Return [x, y] of the center of cell containing provided text 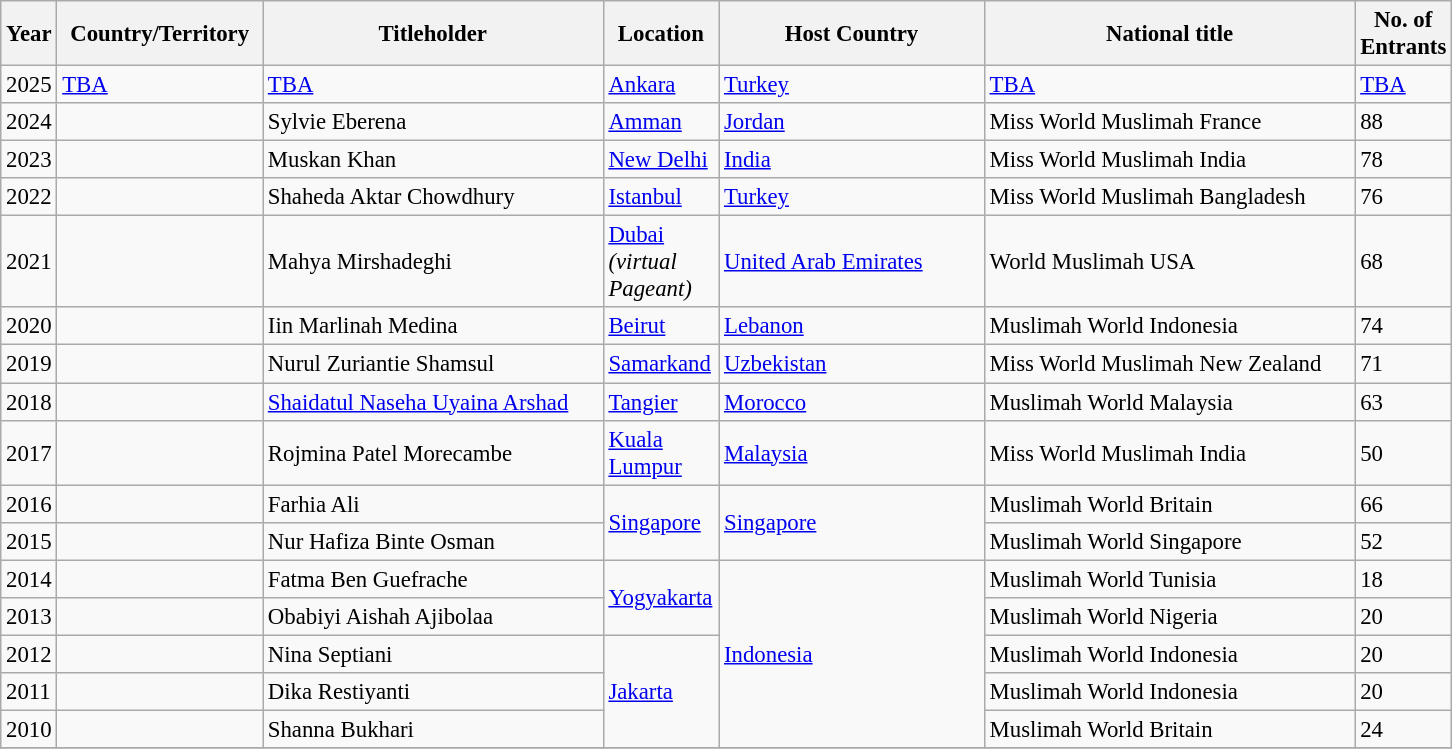
Dubai (virtual Pageant) [661, 262]
Ankara [661, 85]
74 [1404, 327]
88 [1404, 122]
India [852, 160]
Uzbekistan [852, 364]
2019 [29, 364]
2017 [29, 452]
Muslimah World Singapore [1170, 541]
50 [1404, 452]
Istanbul [661, 197]
2015 [29, 541]
Kuala Lumpur [661, 452]
World Muslimah USA [1170, 262]
2024 [29, 122]
Indonesia [852, 654]
Miss World Muslimah New Zealand [1170, 364]
Obabiyi Aishah Ajibolaa [432, 617]
Fatma Ben Guefrache [432, 579]
Country/Territory [160, 34]
Dika Restiyanti [432, 692]
Nina Septiani [432, 654]
52 [1404, 541]
Jordan [852, 122]
2018 [29, 402]
76 [1404, 197]
24 [1404, 729]
Miss World Muslimah France [1170, 122]
Location [661, 34]
Lebanon [852, 327]
Muslimah World Tunisia [1170, 579]
2014 [29, 579]
2010 [29, 729]
Shaheda Aktar Chowdhury [432, 197]
2022 [29, 197]
Morocco [852, 402]
Nur Hafiza Binte Osman [432, 541]
Rojmina Patel Morecambe [432, 452]
78 [1404, 160]
2013 [29, 617]
71 [1404, 364]
63 [1404, 402]
National title [1170, 34]
Amman [661, 122]
Miss World Muslimah Bangladesh [1170, 197]
Samarkand [661, 364]
Jakarta [661, 692]
2025 [29, 85]
2021 [29, 262]
66 [1404, 504]
Malaysia [852, 452]
Shaidatul Naseha Uyaina Arshad [432, 402]
Nurul Zuriantie Shamsul [432, 364]
2020 [29, 327]
18 [1404, 579]
Muslimah World Nigeria [1170, 617]
Muslimah World Malaysia [1170, 402]
2012 [29, 654]
Titleholder [432, 34]
United Arab Emirates [852, 262]
New Delhi [661, 160]
Shanna Bukhari [432, 729]
Beirut [661, 327]
No. of Entrants [1404, 34]
Year [29, 34]
Mahya Mirshadeghi [432, 262]
Sylvie Eberena [432, 122]
Yogyakarta [661, 598]
2023 [29, 160]
Tangier [661, 402]
68 [1404, 262]
2016 [29, 504]
Muskan Khan [432, 160]
Farhia Ali [432, 504]
2011 [29, 692]
Iin Marlinah Medina [432, 327]
Host Country [852, 34]
